Capture the cell that displays the provided text and extract its (X, Y) central coordinate. 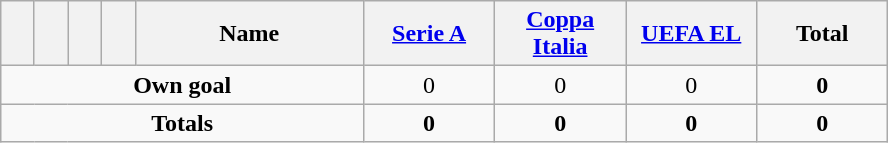
Coppa Italia (560, 34)
Name (250, 34)
Own goal (182, 85)
UEFA EL (692, 34)
Serie A (430, 34)
Total (822, 34)
Totals (182, 123)
